Return [X, Y] of the center of cell containing provided text 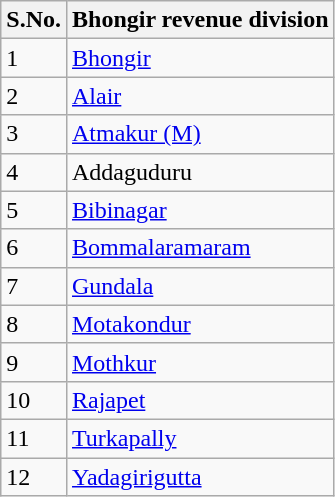
Turkapally [200, 438]
Atmakur (M) [200, 134]
10 [34, 400]
8 [34, 324]
11 [34, 438]
5 [34, 210]
12 [34, 477]
1 [34, 58]
Yadagirigutta [200, 477]
Bhongir [200, 58]
Rajapet [200, 400]
7 [34, 286]
Bhongir revenue division [200, 20]
Motakondur [200, 324]
S.No. [34, 20]
Addaguduru [200, 172]
Bibinagar [200, 210]
Gundala [200, 286]
6 [34, 248]
4 [34, 172]
Bommalaramaram [200, 248]
Alair [200, 96]
2 [34, 96]
9 [34, 362]
3 [34, 134]
Mothkur [200, 362]
